Provide the (x, y) coordinate of the cell's center where the given text is located.  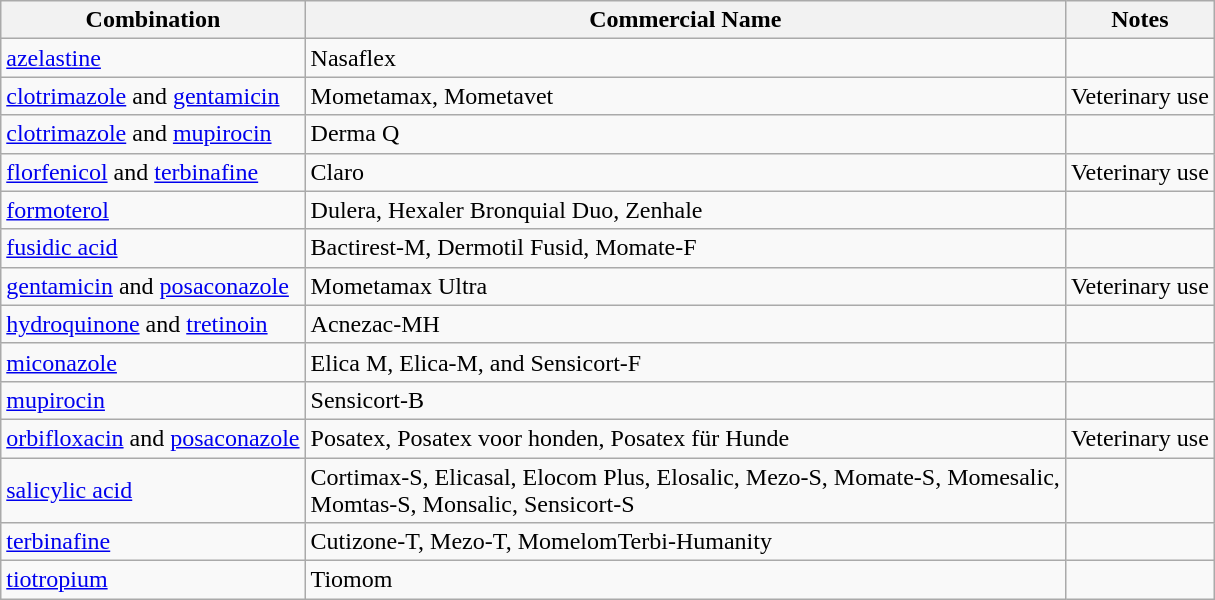
Commercial Name (685, 20)
Mometamax Ultra (685, 286)
terbinafine (153, 542)
Combination (153, 20)
Acnezac-MH (685, 324)
Elica M, Elica-M, and Sensicort-F (685, 362)
Nasaflex (685, 58)
mupirocin (153, 400)
Cortimax-S, Elicasal, Elocom Plus, Elosalic, Mezo-S, Momate-S, Momesalic,Momtas-S, Monsalic, Sensicort-S (685, 490)
Dulera, Hexaler Bronquial Duo, Zenhale (685, 210)
gentamicin and posaconazole (153, 286)
Bactirest-M, Dermotil Fusid, Momate-F (685, 248)
miconazole (153, 362)
orbifloxacin and posaconazole (153, 438)
florfenicol and terbinafine (153, 172)
salicylic acid (153, 490)
Posatex, Posatex voor honden, Posatex für Hunde (685, 438)
Sensicort-B (685, 400)
Cutizone-T, Mezo-T, MomelomTerbi-Humanity (685, 542)
azelastine (153, 58)
Derma Q (685, 134)
clotrimazole and gentamicin (153, 96)
fusidic acid (153, 248)
formoterol (153, 210)
clotrimazole and mupirocin (153, 134)
Claro (685, 172)
Tiomom (685, 580)
hydroquinone and tretinoin (153, 324)
Mometamax, Mometavet (685, 96)
tiotropium (153, 580)
Notes (1140, 20)
